Return the [X, Y] coordinate for the center point of the cell that contains the specified text.  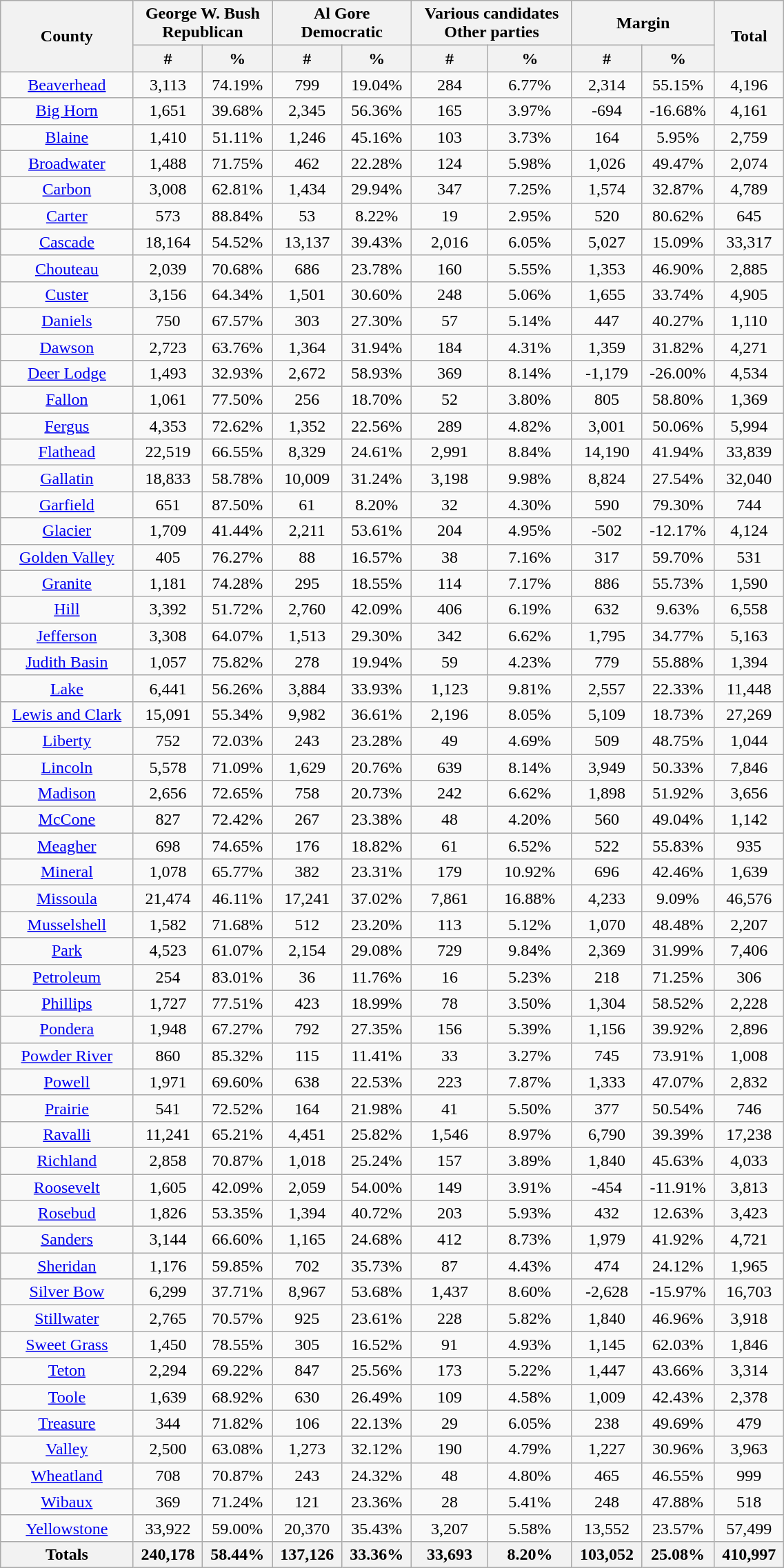
37.71% [237, 1292]
115 [308, 1056]
29.94% [376, 190]
344 [168, 1423]
59 [450, 662]
75.82% [237, 662]
-454 [607, 1187]
2,656 [168, 794]
20.76% [376, 767]
4,233 [607, 898]
7.17% [530, 583]
289 [450, 426]
63.08% [237, 1449]
5.58% [530, 1528]
33.36% [376, 1554]
Gallatin [67, 479]
58.78% [237, 479]
52 [450, 400]
1,447 [607, 1371]
-694 [607, 111]
56.26% [237, 688]
2,832 [749, 1082]
1,709 [168, 531]
630 [308, 1397]
16 [450, 977]
13,552 [607, 1528]
41.94% [677, 452]
Golden Valley [67, 557]
8.84% [530, 452]
10,009 [308, 479]
48.48% [677, 925]
41 [450, 1108]
17,241 [308, 898]
9.84% [530, 951]
4.69% [530, 741]
462 [308, 163]
Sheridan [67, 1266]
Yellowstone [67, 1528]
Richland [67, 1160]
11.41% [376, 1056]
1,009 [607, 1397]
59.70% [677, 557]
50.54% [677, 1108]
9.81% [530, 688]
36 [308, 977]
1,971 [168, 1082]
1,142 [749, 820]
49.47% [677, 163]
55.73% [677, 583]
Beaverhead [67, 85]
103 [450, 137]
2,207 [749, 925]
7,406 [749, 951]
Teton [67, 1371]
5.55% [530, 268]
32.93% [237, 374]
Wheatland [67, 1476]
2,858 [168, 1160]
8.97% [530, 1134]
46.96% [677, 1318]
9.98% [530, 479]
18.82% [376, 846]
-11.91% [677, 1187]
Valley [67, 1449]
4.79% [530, 1449]
Liberty [67, 741]
109 [450, 1397]
Hill [67, 610]
1,501 [308, 294]
2,345 [308, 111]
-502 [607, 531]
21,474 [168, 898]
50.06% [677, 426]
-15.97% [677, 1292]
238 [607, 1423]
47.07% [677, 1082]
5.95% [677, 137]
228 [450, 1318]
847 [308, 1371]
242 [450, 794]
2,314 [607, 85]
223 [450, 1082]
6,299 [168, 1292]
Prairie [67, 1108]
18.70% [376, 400]
9,982 [308, 714]
1,434 [308, 190]
149 [450, 1187]
33.93% [376, 688]
34.77% [677, 636]
Various candidatesOther parties [492, 23]
1,979 [607, 1240]
2,759 [749, 137]
6,558 [749, 610]
1,145 [607, 1345]
77.50% [237, 400]
79.30% [677, 505]
30.96% [677, 1449]
184 [450, 347]
3,001 [607, 426]
Sweet Grass [67, 1345]
176 [308, 846]
71.25% [677, 977]
Blaine [67, 137]
Margin [643, 23]
284 [450, 85]
3,884 [308, 688]
70.57% [237, 1318]
2,500 [168, 1449]
Park [67, 951]
69.22% [237, 1371]
Carter [67, 216]
18.99% [376, 1003]
Roosevelt [67, 1187]
43.66% [677, 1371]
57 [450, 321]
3.89% [530, 1160]
5.41% [530, 1502]
Totals [67, 1554]
465 [607, 1476]
33.74% [677, 294]
2,723 [168, 347]
Custer [67, 294]
78.55% [237, 1345]
1,826 [168, 1214]
16.57% [376, 557]
39.68% [237, 111]
55.88% [677, 662]
317 [607, 557]
88.84% [237, 216]
1,410 [168, 137]
-16.68% [677, 111]
632 [607, 610]
15.09% [677, 242]
474 [607, 1266]
8,329 [308, 452]
1,727 [168, 1003]
8.73% [530, 1240]
41.44% [237, 531]
4,721 [749, 1240]
3,008 [168, 190]
590 [607, 505]
432 [607, 1214]
935 [749, 846]
31.82% [677, 347]
805 [607, 400]
2,228 [749, 1003]
33 [450, 1056]
23.20% [376, 925]
3.73% [530, 137]
1,078 [168, 872]
306 [749, 977]
Lincoln [67, 767]
58.52% [677, 1003]
5.98% [530, 163]
1,488 [168, 163]
74.65% [237, 846]
4,124 [749, 531]
702 [308, 1266]
42.43% [677, 1397]
Garfield [67, 505]
412 [450, 1240]
31.99% [677, 951]
55.83% [677, 846]
55.15% [677, 85]
Carbon [67, 190]
72.52% [237, 1108]
1,590 [749, 583]
4,534 [749, 374]
49.04% [677, 820]
46,576 [749, 898]
62.03% [677, 1345]
61.07% [237, 951]
8.05% [530, 714]
4,161 [749, 111]
57,499 [749, 1528]
71.09% [237, 767]
67.27% [237, 1029]
77.51% [237, 1003]
County [67, 36]
792 [308, 1029]
37.02% [376, 898]
Wibaux [67, 1502]
3,918 [749, 1318]
179 [450, 872]
51.72% [237, 610]
7.16% [530, 557]
6,790 [607, 1134]
18.73% [677, 714]
85.32% [237, 1056]
305 [308, 1345]
518 [749, 1502]
1,493 [168, 374]
Phillips [67, 1003]
63.76% [237, 347]
203 [450, 1214]
22.33% [677, 688]
639 [450, 767]
Judith Basin [67, 662]
40.27% [677, 321]
512 [308, 925]
1,359 [607, 347]
Petroleum [67, 977]
76.27% [237, 557]
28 [450, 1502]
Fergus [67, 426]
40.72% [376, 1214]
4,451 [308, 1134]
746 [749, 1108]
Glacier [67, 531]
1,353 [607, 268]
827 [168, 820]
2,059 [308, 1187]
20,370 [308, 1528]
2,196 [450, 714]
58.44% [237, 1554]
744 [749, 505]
53.61% [376, 531]
72.03% [237, 741]
33,317 [749, 242]
1,273 [308, 1449]
Meagher [67, 846]
Broadwater [67, 163]
124 [450, 163]
35.73% [376, 1266]
25.56% [376, 1371]
1,948 [168, 1029]
1,304 [607, 1003]
479 [749, 1423]
165 [450, 111]
4,523 [168, 951]
5.23% [530, 977]
1,333 [607, 1082]
2,765 [168, 1318]
4.95% [530, 531]
5.82% [530, 1318]
10.92% [530, 872]
4.93% [530, 1345]
46.55% [677, 1476]
8.60% [530, 1292]
1,008 [749, 1056]
8,967 [308, 1292]
7.25% [530, 190]
25.08% [677, 1554]
5,163 [749, 636]
254 [168, 977]
Fallon [67, 400]
13,137 [308, 242]
3.91% [530, 1187]
5,578 [168, 767]
1,044 [749, 741]
47.88% [677, 1502]
1,546 [450, 1134]
Musselshell [67, 925]
3,392 [168, 610]
2.95% [530, 216]
2,896 [749, 1029]
3,308 [168, 636]
88 [308, 557]
5.39% [530, 1029]
41.92% [677, 1240]
59.85% [237, 1266]
999 [749, 1476]
1,110 [749, 321]
66.55% [237, 452]
91 [450, 1345]
45.63% [677, 1160]
560 [607, 820]
80.62% [677, 216]
39.43% [376, 242]
799 [308, 85]
7,861 [450, 898]
1,352 [308, 426]
3,423 [749, 1214]
406 [450, 610]
1,846 [749, 1345]
522 [607, 846]
14,190 [607, 452]
645 [749, 216]
11.76% [376, 977]
33,922 [168, 1528]
405 [168, 557]
21.98% [376, 1108]
-26.00% [677, 374]
708 [168, 1476]
64.07% [237, 636]
4.23% [530, 662]
3,207 [450, 1528]
58.93% [376, 374]
23.38% [376, 820]
278 [308, 662]
19 [450, 216]
53.68% [376, 1292]
5.93% [530, 1214]
342 [450, 636]
758 [308, 794]
218 [607, 977]
27.54% [677, 479]
22.28% [376, 163]
1,246 [308, 137]
8,824 [607, 479]
2,154 [308, 951]
4,905 [749, 294]
25.82% [376, 1134]
68.92% [237, 1397]
51.11% [237, 137]
1,176 [168, 1266]
4,789 [749, 190]
3.97% [530, 111]
1,364 [308, 347]
410,997 [749, 1554]
19.94% [376, 662]
190 [450, 1449]
4.31% [530, 347]
5.14% [530, 321]
240,178 [168, 1554]
3.27% [530, 1056]
24.12% [677, 1266]
173 [450, 1371]
Total [749, 36]
31.24% [376, 479]
6.19% [530, 610]
2,557 [607, 688]
1,898 [607, 794]
39.39% [677, 1134]
59.00% [237, 1528]
520 [607, 216]
3,314 [749, 1371]
Missoula [67, 898]
Madison [67, 794]
423 [308, 1003]
Deer Lodge [67, 374]
Silver Bow [67, 1292]
531 [749, 557]
Al GoreDemocratic [342, 23]
347 [450, 190]
1,450 [168, 1345]
54.52% [237, 242]
Cascade [67, 242]
886 [607, 583]
65.77% [237, 872]
267 [308, 820]
32.87% [677, 190]
4,271 [749, 347]
45.16% [376, 137]
36.61% [376, 714]
3.50% [530, 1003]
1,018 [308, 1160]
5,027 [607, 242]
11,448 [749, 688]
745 [607, 1056]
4.82% [530, 426]
Daniels [67, 321]
3,813 [749, 1187]
72.65% [237, 794]
78 [450, 1003]
53 [308, 216]
4.80% [530, 1476]
64.34% [237, 294]
George W. BushRepublican [203, 23]
7,846 [749, 767]
651 [168, 505]
9.63% [677, 610]
114 [450, 583]
382 [308, 872]
Toole [67, 1397]
24.32% [376, 1476]
49.69% [677, 1423]
67.57% [237, 321]
Powell [67, 1082]
58.80% [677, 400]
1,437 [450, 1292]
Powder River [67, 1056]
541 [168, 1108]
7.87% [530, 1082]
69.60% [237, 1082]
33,839 [749, 452]
3,656 [749, 794]
1,156 [607, 1029]
3,963 [749, 1449]
32 [450, 505]
303 [308, 321]
38 [450, 557]
1,165 [308, 1240]
1,181 [168, 583]
3,198 [450, 479]
9.09% [677, 898]
Sanders [67, 1240]
24.61% [376, 452]
Ravalli [67, 1134]
31.94% [376, 347]
121 [308, 1502]
638 [308, 1082]
29.08% [376, 951]
46.11% [237, 898]
Lake [67, 688]
1,227 [607, 1449]
8.22% [376, 216]
156 [450, 1029]
1,026 [607, 163]
157 [450, 1160]
1,605 [168, 1187]
32,040 [749, 479]
17,238 [749, 1134]
20.73% [376, 794]
72.62% [237, 426]
33,693 [450, 1554]
Big Horn [67, 111]
1,651 [168, 111]
23.57% [677, 1528]
113 [450, 925]
32.12% [376, 1449]
29 [450, 1423]
Flathead [67, 452]
1,061 [168, 400]
23.28% [376, 741]
27.30% [376, 321]
750 [168, 321]
55.34% [237, 714]
-12.17% [677, 531]
15,091 [168, 714]
509 [607, 741]
106 [308, 1423]
-1,179 [607, 374]
103,052 [607, 1554]
860 [168, 1056]
2,016 [450, 242]
5.06% [530, 294]
4,033 [749, 1160]
1,513 [308, 636]
71.82% [237, 1423]
2,672 [308, 374]
3,144 [168, 1240]
2,294 [168, 1371]
696 [607, 872]
2,991 [450, 452]
1,057 [168, 662]
23.36% [376, 1502]
22,519 [168, 452]
48.75% [677, 741]
295 [308, 583]
Mineral [67, 872]
204 [450, 531]
2,039 [168, 268]
51.92% [677, 794]
1,582 [168, 925]
4,196 [749, 85]
19.04% [376, 85]
1,655 [607, 294]
1,965 [749, 1266]
3,156 [168, 294]
1,123 [450, 688]
27.35% [376, 1029]
729 [450, 951]
30.60% [376, 294]
65.21% [237, 1134]
Lewis and Clark [67, 714]
12.63% [677, 1214]
5.22% [530, 1371]
Chouteau [67, 268]
6,441 [168, 688]
16.88% [530, 898]
39.92% [677, 1029]
Granite [67, 583]
23.61% [376, 1318]
Treasure [67, 1423]
5,109 [607, 714]
137,126 [308, 1554]
4.58% [530, 1397]
Dawson [67, 347]
160 [450, 268]
Pondera [67, 1029]
-2,628 [607, 1292]
22.56% [376, 426]
54.00% [376, 1187]
71.68% [237, 925]
27,269 [749, 714]
2,760 [308, 610]
22.53% [376, 1082]
4.20% [530, 820]
1,629 [308, 767]
686 [308, 268]
Stillwater [67, 1318]
2,885 [749, 268]
1,574 [607, 190]
McCone [67, 820]
11,241 [168, 1134]
83.01% [237, 977]
87.50% [237, 505]
16.52% [376, 1345]
Jefferson [67, 636]
2,378 [749, 1397]
573 [168, 216]
1,369 [749, 400]
18,833 [168, 479]
70.68% [237, 268]
73.91% [677, 1056]
4.30% [530, 505]
29.30% [376, 636]
752 [168, 741]
3.80% [530, 400]
2,369 [607, 951]
49 [450, 741]
4.43% [530, 1266]
74.28% [237, 583]
2,211 [308, 531]
23.78% [376, 268]
62.81% [237, 190]
6.52% [530, 846]
5.12% [530, 925]
779 [607, 662]
4,353 [168, 426]
24.68% [376, 1240]
3,949 [607, 767]
35.43% [376, 1528]
6.77% [530, 85]
23.31% [376, 872]
26.49% [376, 1397]
56.36% [376, 111]
1,070 [607, 925]
18.55% [376, 583]
53.35% [237, 1214]
2,074 [749, 163]
447 [607, 321]
66.60% [237, 1240]
71.75% [237, 163]
87 [450, 1266]
925 [308, 1318]
377 [607, 1108]
18,164 [168, 242]
256 [308, 400]
1,795 [607, 636]
698 [168, 846]
72.42% [237, 820]
3,113 [168, 85]
16,703 [749, 1292]
42.46% [677, 872]
Rosebud [67, 1214]
5,994 [749, 426]
46.90% [677, 268]
71.24% [237, 1502]
22.13% [376, 1423]
5.50% [530, 1108]
74.19% [237, 85]
50.33% [677, 767]
25.24% [376, 1160]
